Determine the [X, Y] coordinate at the center of the cell enclosing the given text.  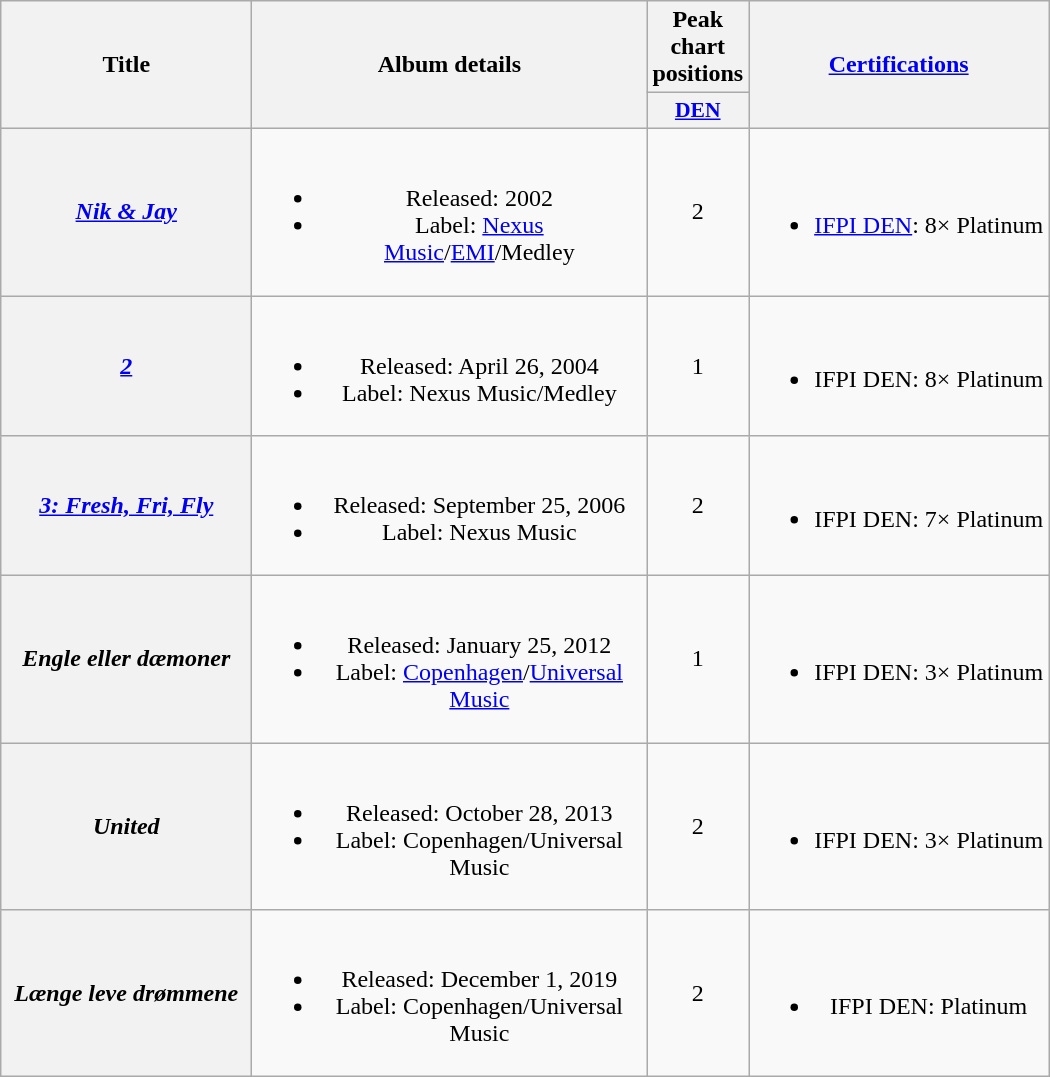
Released: 2002Label: Nexus Music/EMI/Medley [450, 212]
Title [126, 65]
Released: September 25, 2006Label: Nexus Music [450, 506]
United [126, 826]
3: Fresh, Fri, Fly [126, 506]
Længe leve drømmene [126, 994]
Nik & Jay [126, 212]
Released: January 25, 2012Label: Copenhagen/Universal Music [450, 660]
IFPI DEN: 7× Platinum [899, 506]
Engle eller dæmoner [126, 660]
Certifications [899, 65]
Released: April 26, 2004Label: Nexus Music/Medley [450, 366]
Peak chart positions [698, 47]
Released: October 28, 2013Label: Copenhagen/Universal Music [450, 826]
IFPI DEN: Platinum [899, 994]
Album details [450, 65]
Released: December 1, 2019Label: Copenhagen/Universal Music [450, 994]
DEN [698, 111]
